Extract the (X, Y) coordinate from the center of the cell holding the provided text.  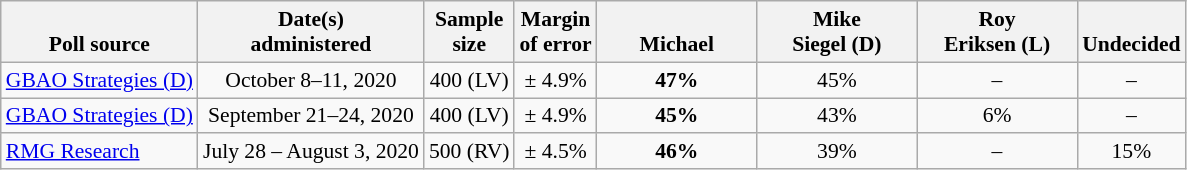
MikeSiegel (D) (837, 32)
Undecided (1131, 32)
Samplesize (470, 32)
Marginof error (555, 32)
Poll source (100, 32)
RMG Research (100, 152)
Michael (677, 32)
July 28 – August 3, 2020 (311, 152)
500 (RV) (470, 152)
± 4.5% (555, 152)
Date(s)administered (311, 32)
39% (837, 152)
46% (677, 152)
October 8–11, 2020 (311, 80)
6% (997, 116)
RoyEriksen (L) (997, 32)
47% (677, 80)
43% (837, 116)
15% (1131, 152)
September 21–24, 2020 (311, 116)
